Detect which cell encompasses the target text, then output its [X, Y] center coordinate. 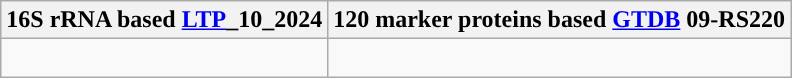
120 marker proteins based GTDB 09-RS220 [560, 20]
16S rRNA based LTP_10_2024 [164, 20]
